Find where the given text appears and provide that cell's center as [x, y] coordinate. 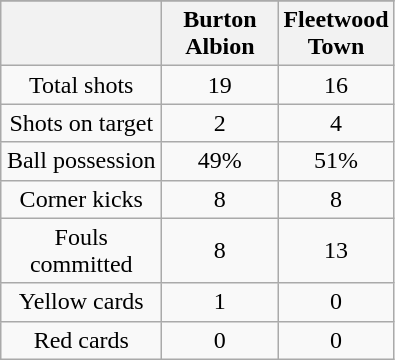
Corner kicks [82, 199]
Yellow cards [82, 302]
Fouls committed [82, 250]
16 [336, 85]
51% [336, 161]
1 [220, 302]
4 [336, 123]
13 [336, 250]
49% [220, 161]
19 [220, 85]
Red cards [82, 340]
Ball possession [82, 161]
Shots on target [82, 123]
2 [220, 123]
Burton Albion [220, 34]
Fleetwood Town [336, 34]
Total shots [82, 85]
